Identify which cell holds the provided text, then report its (x, y) central coordinate. 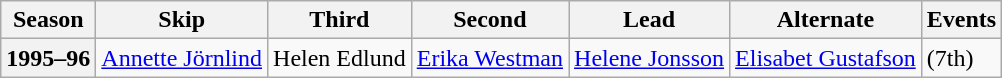
Second (490, 20)
Events (961, 20)
(7th) (961, 58)
Erika Westman (490, 58)
Skip (182, 20)
Alternate (826, 20)
Season (48, 20)
Helen Edlund (340, 58)
Annette Jörnlind (182, 58)
Elisabet Gustafson (826, 58)
Lead (650, 20)
Third (340, 20)
1995–96 (48, 58)
Helene Jonsson (650, 58)
